Output the (x, y) coordinate of the center of the cell containing the given text.  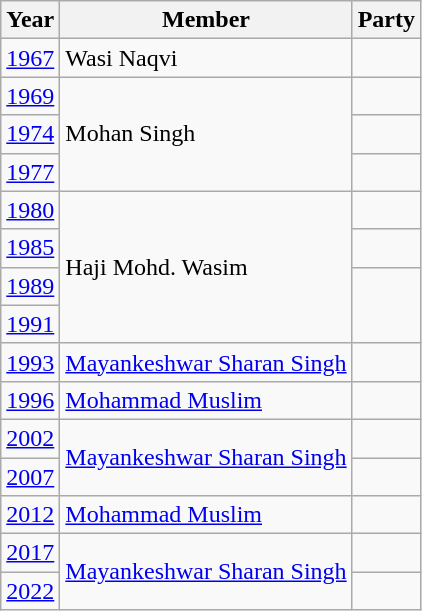
2007 (30, 477)
1967 (30, 58)
Year (30, 20)
Mohan Singh (206, 134)
1989 (30, 286)
Wasi Naqvi (206, 58)
1977 (30, 172)
2002 (30, 438)
1974 (30, 134)
2012 (30, 515)
1985 (30, 248)
1993 (30, 362)
1969 (30, 96)
2022 (30, 591)
1991 (30, 324)
Party (386, 20)
1996 (30, 400)
Member (206, 20)
1980 (30, 210)
Haji Mohd. Wasim (206, 267)
2017 (30, 553)
